For the text-containing cell, return its midpoint in (X, Y) coordinate format. 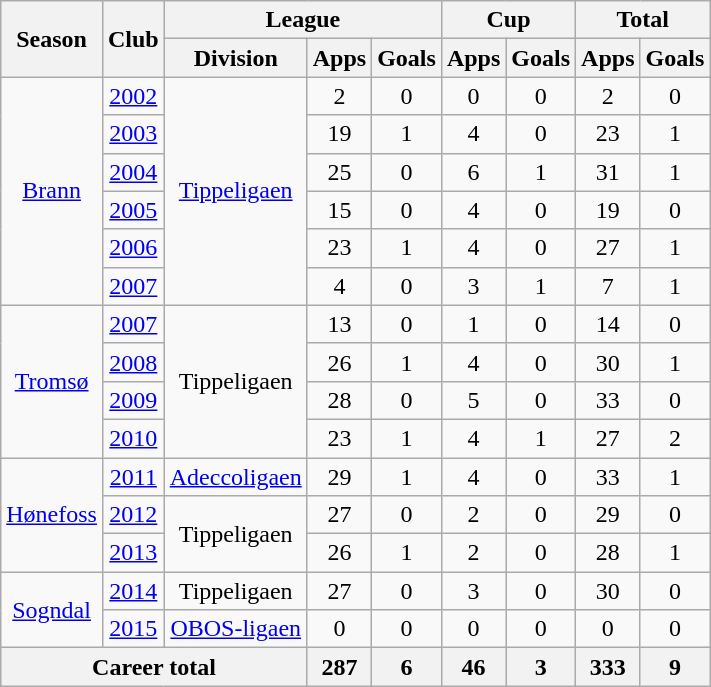
Tromsø (52, 381)
7 (608, 286)
Hønefoss (52, 515)
2003 (133, 134)
5 (473, 400)
OBOS-ligaen (236, 629)
Club (133, 39)
2004 (133, 172)
2010 (133, 438)
9 (675, 667)
Adeccoligaen (236, 477)
Cup (508, 20)
League (302, 20)
Division (236, 58)
Season (52, 39)
Sogndal (52, 610)
2006 (133, 248)
2002 (133, 96)
333 (608, 667)
2008 (133, 362)
15 (339, 210)
2005 (133, 210)
Brann (52, 191)
287 (339, 667)
Career total (154, 667)
2014 (133, 591)
Total (643, 20)
2015 (133, 629)
31 (608, 172)
14 (608, 324)
2013 (133, 553)
2012 (133, 515)
13 (339, 324)
25 (339, 172)
2009 (133, 400)
2011 (133, 477)
46 (473, 667)
